Pinpoint the cell where the given text exists, returning its [X, Y] midpoint coordinate. 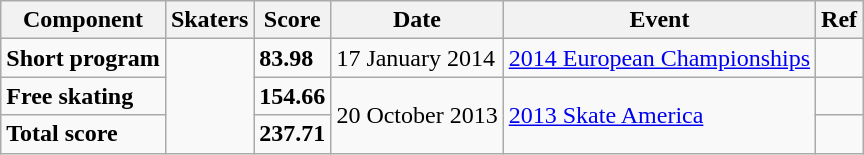
Skaters [209, 20]
237.71 [292, 134]
2014 European Championships [659, 58]
17 January 2014 [417, 58]
154.66 [292, 96]
Component [84, 20]
Short program [84, 58]
Ref [840, 20]
83.98 [292, 58]
Score [292, 20]
20 October 2013 [417, 115]
Total score [84, 134]
Free skating [84, 96]
Event [659, 20]
2013 Skate America [659, 115]
Date [417, 20]
